Return the (X, Y) coordinate for the center point of the cell that contains the specified text.  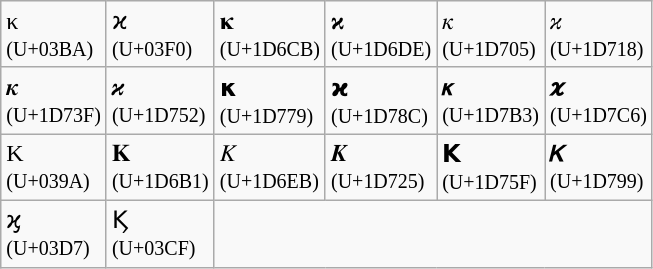
𝞌(U+1D78C) (380, 100)
ϗ(U+03D7) (54, 234)
𝟆(U+1D7C6) (599, 100)
𝝒(U+1D752) (160, 100)
𝞙(U+1D799) (599, 168)
𝜿(U+1D73F) (54, 100)
𝛞(U+1D6DE) (380, 34)
𝚱(U+1D6B1) (160, 168)
ϰ(U+03F0) (160, 34)
𝜥(U+1D725) (380, 168)
𝝹(U+1D779) (270, 100)
κ(U+03BA) (54, 34)
𝛫(U+1D6EB) (270, 168)
𝜅(U+1D705) (491, 34)
Κ(U+039A) (54, 168)
𝞳(U+1D7B3) (491, 100)
𝝟(U+1D75F) (491, 168)
𝜘(U+1D718) (599, 34)
𝛋(U+1D6CB) (270, 34)
Ϗ(U+03CF) (160, 234)
